Return [X, Y] of the center of cell containing provided text 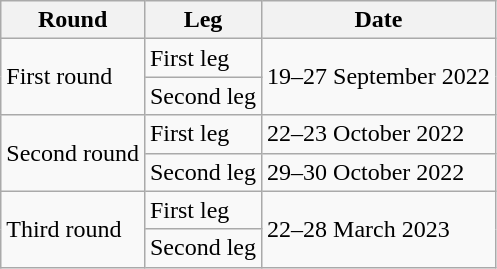
29–30 October 2022 [379, 172]
Third round [73, 229]
22–28 March 2023 [379, 229]
Second round [73, 153]
19–27 September 2022 [379, 77]
First round [73, 77]
Date [379, 20]
Leg [202, 20]
22–23 October 2022 [379, 134]
Round [73, 20]
